Capture the cell that displays the provided text and extract its (x, y) central coordinate. 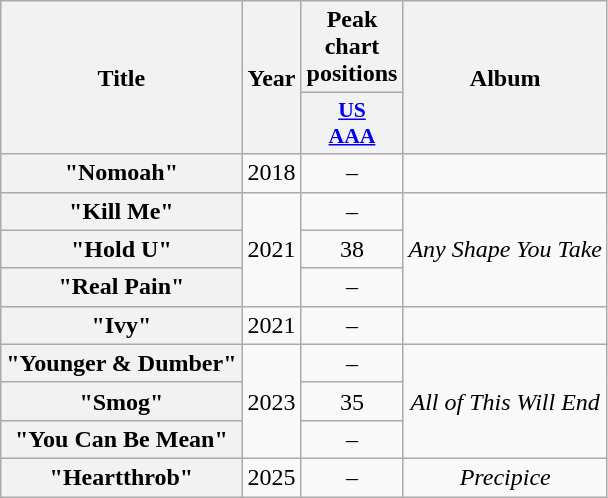
"Kill Me" (122, 211)
2025 (272, 477)
"Younger & Dumber" (122, 363)
"Hold U" (122, 249)
Peak chart positions (352, 47)
35 (352, 401)
"You Can Be Mean" (122, 439)
Any Shape You Take (506, 249)
Year (272, 78)
"Real Pain" (122, 287)
38 (352, 249)
"Ivy" (122, 325)
Precipice (506, 477)
2023 (272, 401)
"Heartthrob" (122, 477)
USAAA (352, 124)
All of This Will End (506, 401)
"Smog" (122, 401)
Title (122, 78)
2018 (272, 173)
Album (506, 78)
"Nomoah" (122, 173)
